Pinpoint the cell where the given text exists, returning its [X, Y] midpoint coordinate. 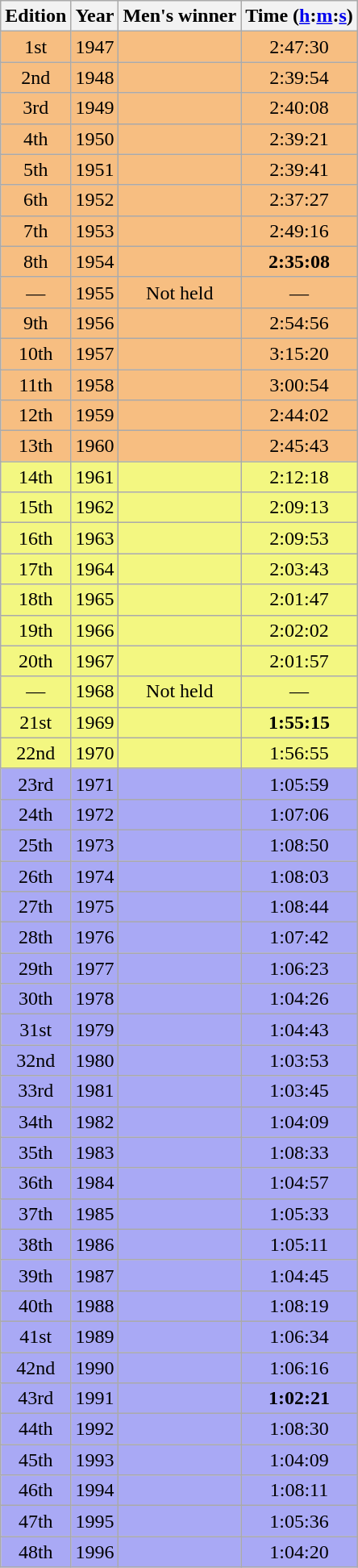
1977 [95, 968]
1:05:33 [300, 1214]
2:12:18 [300, 477]
2nd [35, 77]
1st [35, 47]
1:04:43 [300, 1030]
41st [35, 1336]
3:15:20 [300, 353]
1:06:23 [300, 968]
39th [35, 1275]
1:05:36 [300, 1521]
1:02:21 [300, 1399]
1975 [95, 907]
1969 [95, 722]
7th [35, 231]
2:39:21 [300, 139]
2:09:13 [300, 508]
10th [35, 353]
1976 [95, 938]
31st [35, 1030]
22nd [35, 753]
44th [35, 1429]
1995 [95, 1521]
1:05:11 [300, 1244]
32nd [35, 1060]
1974 [95, 876]
1:07:06 [300, 814]
2:01:47 [300, 600]
Edition [35, 16]
1:08:33 [300, 1152]
45th [35, 1460]
17th [35, 569]
1959 [95, 416]
1965 [95, 600]
3:00:54 [300, 385]
1967 [95, 661]
1988 [95, 1306]
2:35:08 [300, 261]
1957 [95, 353]
1953 [95, 231]
9th [35, 323]
1966 [95, 630]
1991 [95, 1399]
35th [35, 1152]
34th [35, 1122]
2:03:43 [300, 569]
1:04:45 [300, 1275]
2:40:08 [300, 108]
1:08:03 [300, 876]
1:05:59 [300, 784]
1980 [95, 1060]
1:08:50 [300, 845]
2:44:02 [300, 416]
1:08:44 [300, 907]
1962 [95, 508]
1996 [95, 1552]
20th [35, 661]
2:54:56 [300, 323]
15th [35, 508]
1:06:34 [300, 1336]
1978 [95, 999]
1947 [95, 47]
1970 [95, 753]
36th [35, 1183]
Men's winner [180, 16]
47th [35, 1521]
1956 [95, 323]
1958 [95, 385]
1951 [95, 169]
16th [35, 538]
1986 [95, 1244]
1994 [95, 1491]
2:02:02 [300, 630]
48th [35, 1552]
1948 [95, 77]
4th [35, 139]
1950 [95, 139]
2:39:54 [300, 77]
1:03:53 [300, 1060]
3rd [35, 108]
1982 [95, 1122]
2:49:16 [300, 231]
1973 [95, 845]
21st [35, 722]
1954 [95, 261]
27th [35, 907]
43rd [35, 1399]
14th [35, 477]
2:09:53 [300, 538]
1:07:42 [300, 938]
2:47:30 [300, 47]
1972 [95, 814]
1993 [95, 1460]
1:55:15 [300, 722]
12th [35, 416]
1:08:11 [300, 1491]
40th [35, 1306]
Year [95, 16]
1:03:45 [300, 1091]
2:01:57 [300, 661]
8th [35, 261]
13th [35, 446]
1952 [95, 200]
2:45:43 [300, 446]
1981 [95, 1091]
1960 [95, 446]
42nd [35, 1368]
1971 [95, 784]
1963 [95, 538]
1955 [95, 292]
1:08:30 [300, 1429]
28th [35, 938]
6th [35, 200]
2:39:41 [300, 169]
1:04:20 [300, 1552]
5th [35, 169]
11th [35, 385]
1964 [95, 569]
1968 [95, 692]
38th [35, 1244]
24th [35, 814]
1984 [95, 1183]
1:08:19 [300, 1306]
1990 [95, 1368]
2:37:27 [300, 200]
1961 [95, 477]
1983 [95, 1152]
Time (h:m:s) [300, 16]
30th [35, 999]
19th [35, 630]
26th [35, 876]
1985 [95, 1214]
1989 [95, 1336]
37th [35, 1214]
29th [35, 968]
1:04:26 [300, 999]
33rd [35, 1091]
46th [35, 1491]
1:56:55 [300, 753]
1:04:57 [300, 1183]
23rd [35, 784]
1:06:16 [300, 1368]
1992 [95, 1429]
1979 [95, 1030]
18th [35, 600]
1949 [95, 108]
1987 [95, 1275]
25th [35, 845]
